Extract the [x, y] coordinate from the center of the cell holding the provided text.  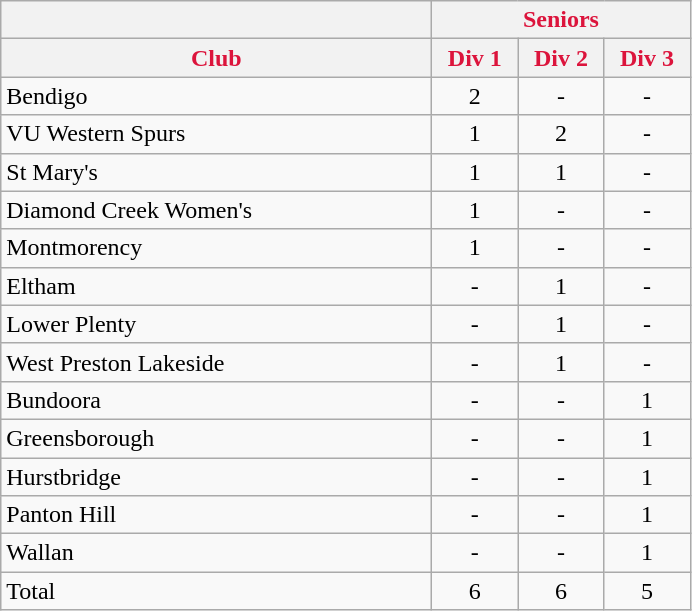
Eltham [216, 286]
St Mary's [216, 172]
5 [647, 591]
VU Western Spurs [216, 134]
Div 2 [561, 58]
Div 1 [475, 58]
Wallan [216, 553]
Diamond Creek Women's [216, 210]
Lower Plenty [216, 324]
Seniors [561, 20]
Div 3 [647, 58]
Bundoora [216, 400]
Club [216, 58]
Panton Hill [216, 515]
Hurstbridge [216, 477]
Greensborough [216, 438]
West Preston Lakeside [216, 362]
Total [216, 591]
Montmorency [216, 248]
Bendigo [216, 96]
